Return the [X, Y] coordinate for the center point of the cell that contains the specified text.  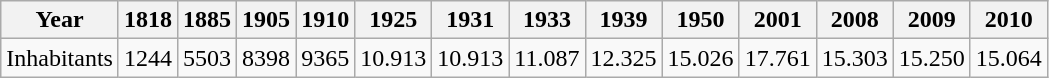
Year [60, 20]
1818 [148, 20]
1933 [547, 20]
1931 [470, 20]
9365 [326, 58]
2001 [778, 20]
8398 [266, 58]
15.026 [700, 58]
17.761 [778, 58]
11.087 [547, 58]
2008 [854, 20]
12.325 [624, 58]
5503 [208, 58]
15.064 [1008, 58]
1244 [148, 58]
2009 [932, 20]
1950 [700, 20]
2010 [1008, 20]
1885 [208, 20]
15.250 [932, 58]
1925 [394, 20]
Inhabitants [60, 58]
1910 [326, 20]
1939 [624, 20]
1905 [266, 20]
15.303 [854, 58]
